Detect which cell encompasses the target text, then output its [X, Y] center coordinate. 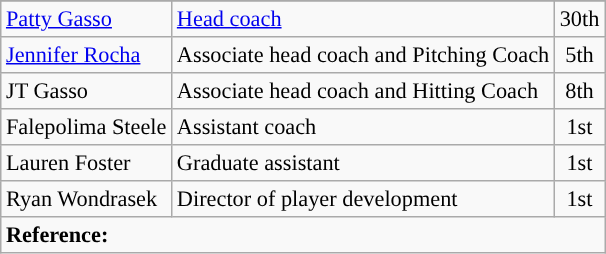
Director of player development [364, 198]
Assistant coach [364, 126]
Ryan Wondrasek [86, 198]
Head coach [364, 19]
Lauren Foster [86, 162]
Reference: [303, 234]
5th [579, 55]
30th [579, 19]
8th [579, 90]
Associate head coach and Hitting Coach [364, 90]
Patty Gasso [86, 19]
JT Gasso [86, 90]
Falepolima Steele [86, 126]
Graduate assistant [364, 162]
Associate head coach and Pitching Coach [364, 55]
Jennifer Rocha [86, 55]
